Capture the cell that displays the provided text and extract its [X, Y] central coordinate. 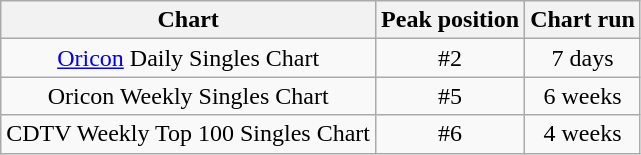
Oricon Weekly Singles Chart [188, 96]
6 weeks [583, 96]
Oricon Daily Singles Chart [188, 58]
#5 [450, 96]
CDTV Weekly Top 100 Singles Chart [188, 134]
Peak position [450, 20]
#6 [450, 134]
7 days [583, 58]
4 weeks [583, 134]
Chart run [583, 20]
Chart [188, 20]
#2 [450, 58]
